Return [X, Y] of the center of cell containing provided text 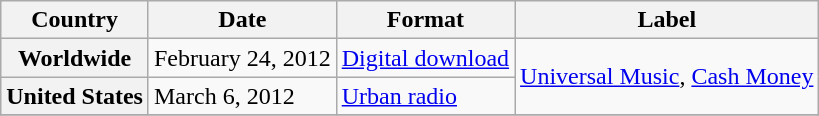
Format [425, 20]
Digital download [425, 58]
Date [242, 20]
Country [75, 20]
United States [75, 96]
Urban radio [425, 96]
March 6, 2012 [242, 96]
Universal Music, Cash Money [667, 77]
Worldwide [75, 58]
February 24, 2012 [242, 58]
Label [667, 20]
